Identify which cell holds the provided text, then report its [X, Y] central coordinate. 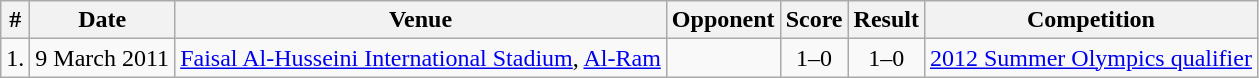
Score [814, 20]
Faisal Al-Husseini International Stadium, Al-Ram [421, 58]
1. [16, 58]
Venue [421, 20]
9 March 2011 [102, 58]
Date [102, 20]
2012 Summer Olympics qualifier [1090, 58]
Competition [1090, 20]
Opponent [723, 20]
# [16, 20]
Result [886, 20]
